Pinpoint the cell where the given text exists, returning its (x, y) midpoint coordinate. 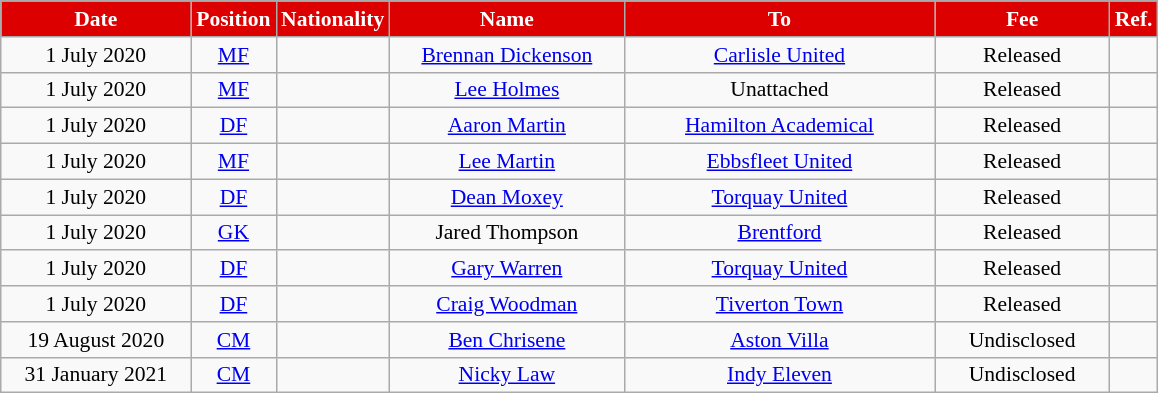
Jared Thompson (506, 233)
Carlisle United (779, 55)
Hamilton Academical (779, 126)
Date (96, 19)
Unattached (779, 90)
31 January 2021 (96, 375)
To (779, 19)
Indy Eleven (779, 375)
19 August 2020 (96, 340)
Brennan Dickenson (506, 55)
Aaron Martin (506, 126)
Nationality (332, 19)
Tiverton Town (779, 304)
Ben Chrisene (506, 340)
Aston Villa (779, 340)
Ref. (1134, 19)
Lee Holmes (506, 90)
Gary Warren (506, 269)
GK (234, 233)
Craig Woodman (506, 304)
Position (234, 19)
Nicky Law (506, 375)
Fee (1022, 19)
Brentford (779, 233)
Ebbsfleet United (779, 162)
Dean Moxey (506, 197)
Lee Martin (506, 162)
Name (506, 19)
